Detect which cell encompasses the target text, then output its [X, Y] center coordinate. 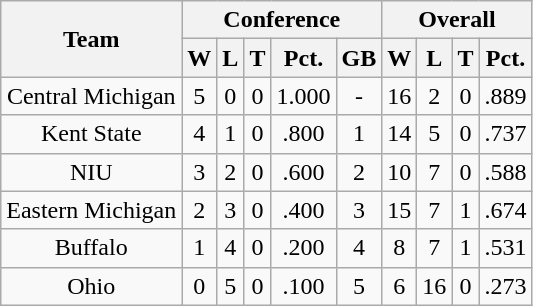
NIU [92, 172]
Team [92, 39]
- [359, 96]
.889 [506, 96]
.200 [304, 248]
15 [400, 210]
GB [359, 58]
.588 [506, 172]
.600 [304, 172]
Conference [282, 20]
.273 [506, 286]
.674 [506, 210]
6 [400, 286]
Ohio [92, 286]
Central Michigan [92, 96]
Overall [457, 20]
1.000 [304, 96]
.100 [304, 286]
Buffalo [92, 248]
14 [400, 134]
.531 [506, 248]
8 [400, 248]
10 [400, 172]
Kent State [92, 134]
Eastern Michigan [92, 210]
.737 [506, 134]
.400 [304, 210]
.800 [304, 134]
